Detect which cell encompasses the target text, then output its [X, Y] center coordinate. 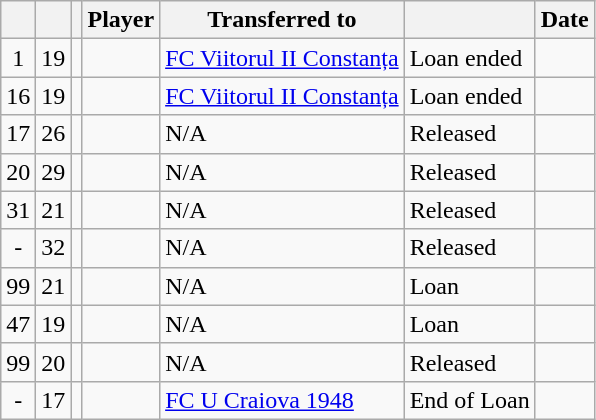
32 [54, 248]
End of Loan [470, 400]
Player [121, 20]
Date [564, 20]
31 [18, 210]
1 [18, 58]
FC U Craiova 1948 [282, 400]
47 [18, 324]
29 [54, 172]
16 [18, 96]
26 [54, 134]
Transferred to [282, 20]
